From the cell containing the given text, extract its center point as [X, Y] coordinate. 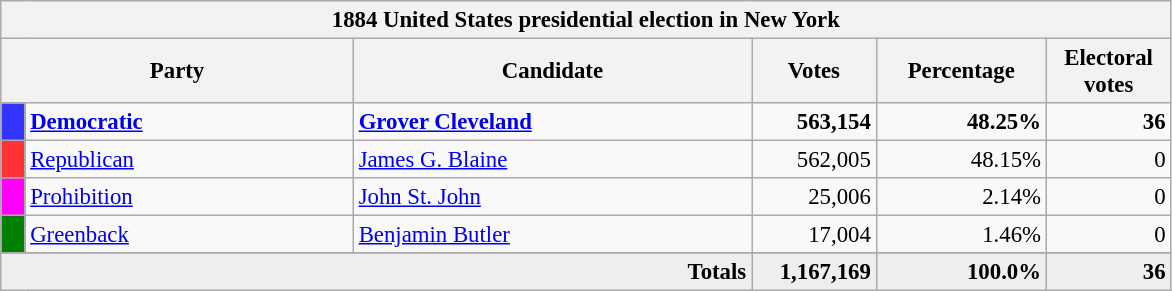
Grover Cleveland [552, 122]
562,005 [814, 160]
Candidate [552, 72]
36 [1108, 122]
Percentage [961, 72]
1.46% [961, 235]
Benjamin Butler [552, 235]
John St. John [552, 197]
Votes [814, 72]
48.15% [961, 160]
Republican [189, 160]
48.25% [961, 122]
Greenback [189, 235]
Democratic [189, 122]
Electoral votes [1108, 72]
Prohibition [189, 197]
25,006 [814, 197]
17,004 [814, 235]
Party [178, 72]
2.14% [961, 197]
1884 United States presidential election in New York [586, 20]
James G. Blaine [552, 160]
563,154 [814, 122]
